Extract the (X, Y) coordinate from the center of the cell holding the provided text.  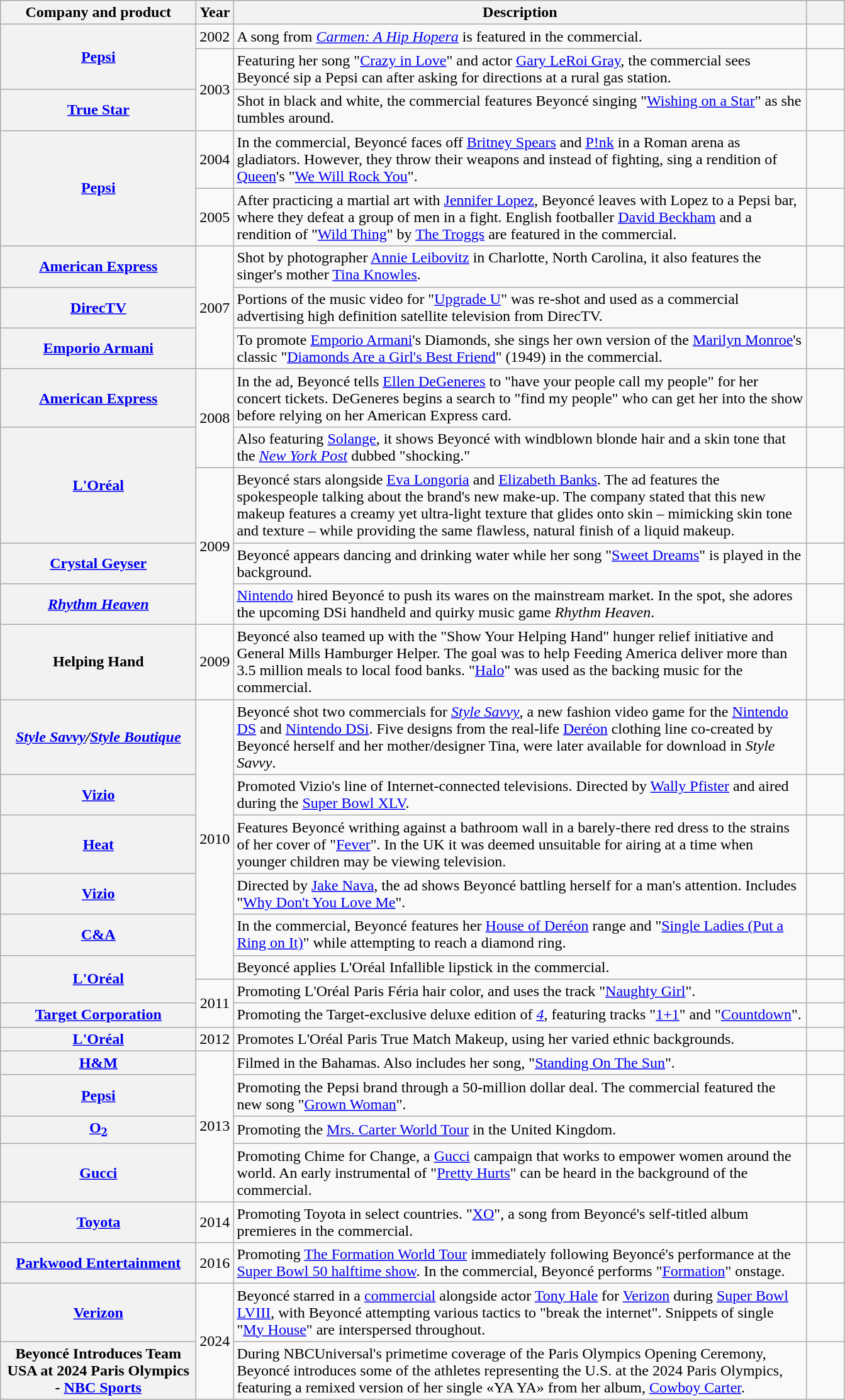
Also featuring Solange, it shows Beyoncé with windblown blonde hair and a skin tone that the New York Post dubbed "shocking." (520, 447)
A song from Carmen: A Hip Hopera is featured in the commercial. (520, 36)
Emporio Armani (98, 349)
Promoting L'Oréal Paris Féria hair color, and uses the track "Naughty Girl". (520, 991)
C&A (98, 935)
2011 (215, 1003)
Helping Hand (98, 662)
Beyoncé applies L'Oréal Infallible lipstick in the commercial. (520, 967)
2004 (215, 159)
Rhythm Heaven (98, 604)
Parkwood Entertainment (98, 1263)
Promoting the Pepsi brand through a 50-million dollar deal. The commercial featured the new song "Grown Woman". (520, 1095)
Shot by photographer Annie Leibovitz in Charlotte, North Carolina, it also features the singer's mother Tina Knowles. (520, 267)
DirecTV (98, 307)
In the commercial, Beyoncé features her House of Deréon range and "Single Ladies (Put a Ring on It)" while attempting to reach a diamond ring. (520, 935)
Promotes L'Oréal Paris True Match Makeup, using her varied ethnic backgrounds. (520, 1039)
2012 (215, 1039)
Verizon (98, 1313)
Promoted Vizio's line of Internet-connected televisions. Directed by Wally Pfister and aired during the Super Bowl XLV. (520, 795)
2003 (215, 89)
Directed by Jake Nava, the ad shows Beyoncé battling herself for a man's attention. Includes "Why Don't You Love Me". (520, 893)
Target Corporation (98, 1015)
Beyoncé Introduces Team USA at 2024 Paris Olympics - NBC Sports (98, 1370)
2007 (215, 307)
True Star (98, 109)
Heat (98, 844)
Promoting the Target-exclusive deluxe edition of 4, featuring tracks "1+1" and "Countdown". (520, 1015)
2008 (215, 418)
2014 (215, 1222)
2005 (215, 217)
H&M (98, 1063)
Filmed in the Bahamas. Also includes her song, "Standing On The Sun". (520, 1063)
Crystal Geyser (98, 563)
Company and product (98, 13)
Promoting the Mrs. Carter World Tour in the United Kingdom. (520, 1129)
Shot in black and white, the commercial features Beyoncé singing "Wishing on a Star" as she tumbles around. (520, 109)
2002 (215, 36)
2024 (215, 1341)
2016 (215, 1263)
Portions of the music video for "Upgrade U" was re-shot and used as a commercial advertising high definition satellite television from DirecTV. (520, 307)
O2 (98, 1129)
2010 (215, 839)
Beyoncé appears dancing and drinking water while her song "Sweet Dreams" is played in the background. (520, 563)
Gucci (98, 1173)
Toyota (98, 1222)
Description (520, 13)
Promoting Toyota in select countries. "XO", a song from Beyoncé's self-titled album premieres in the commercial. (520, 1222)
Year (215, 13)
Style Savvy/Style Boutique (98, 737)
2013 (215, 1126)
